Determine the [X, Y] coordinate at the center of the cell enclosing the given text.  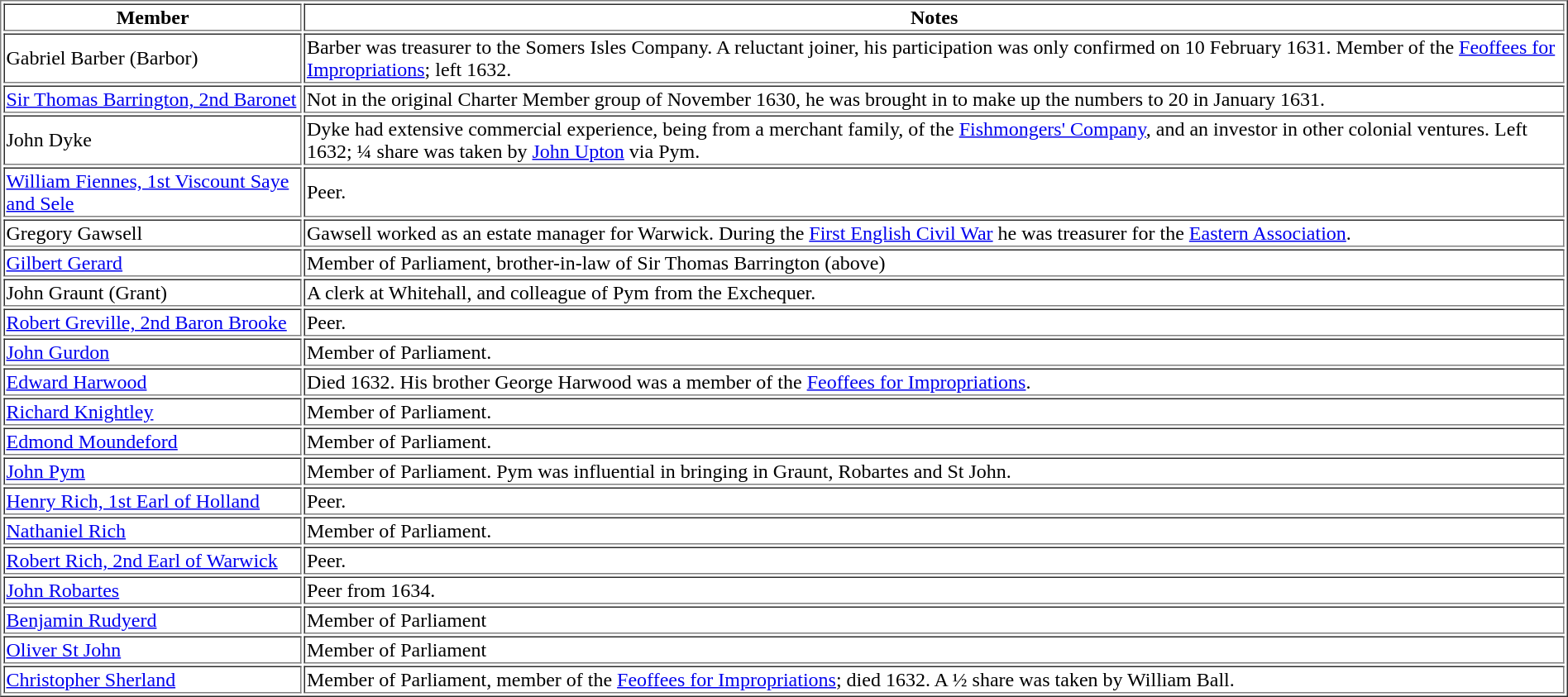
John Gurdon [152, 352]
John Graunt (Grant) [152, 293]
Peer from 1634. [935, 590]
John Robartes [152, 590]
Richard Knightley [152, 412]
William Fiennes, 1st Viscount Saye and Sele [152, 192]
Gregory Gawsell [152, 233]
John Pym [152, 471]
Member of Parliament, brother-in-law of Sir Thomas Barrington (above) [935, 263]
Edmond Moundeford [152, 442]
Not in the original Charter Member group of November 1630, he was brought in to make up the numbers to 20 in January 1631. [935, 99]
Christopher Sherland [152, 680]
John Dyke [152, 141]
Benjamin Rudyerd [152, 620]
Gabriel Barber (Barbor) [152, 58]
Oliver St John [152, 650]
Gawsell worked as an estate manager for Warwick. During the First English Civil War he was treasurer for the Eastern Association. [935, 233]
Edward Harwood [152, 382]
Member of Parliament. Pym was influential in bringing in Graunt, Robartes and St John. [935, 471]
Died 1632. His brother George Harwood was a member of the Feoffees for Impropriations. [935, 382]
Nathaniel Rich [152, 531]
Robert Rich, 2nd Earl of Warwick [152, 561]
Member [152, 17]
Sir Thomas Barrington, 2nd Baronet [152, 99]
Member of Parliament, member of the Feoffees for Impropriations; died 1632. A ½ share was taken by William Ball. [935, 680]
Henry Rich, 1st Earl of Holland [152, 501]
Gilbert Gerard [152, 263]
Robert Greville, 2nd Baron Brooke [152, 322]
A clerk at Whitehall, and colleague of Pym from the Exchequer. [935, 293]
Notes [935, 17]
